Scan for the cell matching the given text and deliver its [x, y] coordinate at center. 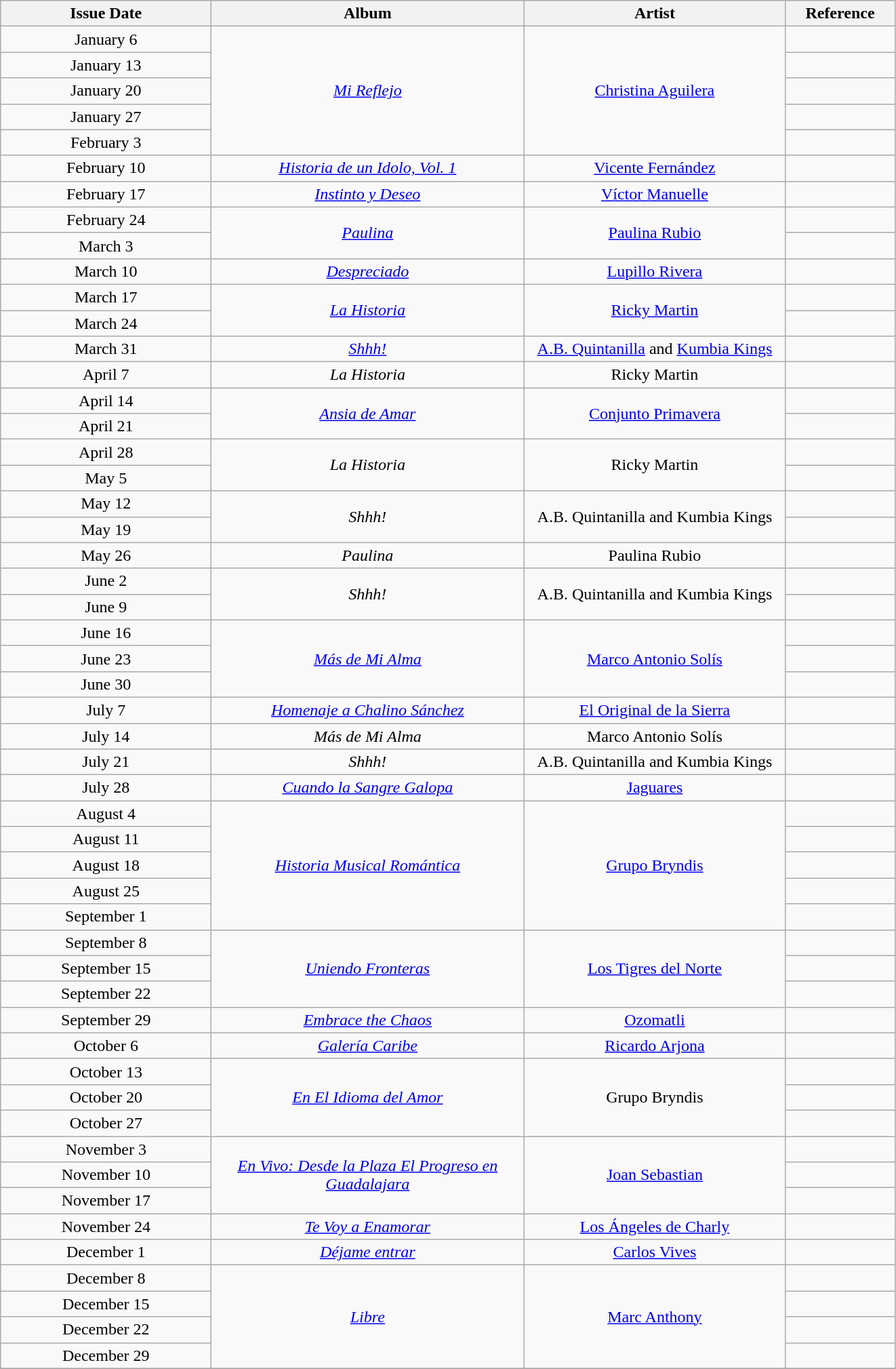
September 15 [106, 968]
March 17 [106, 297]
January 27 [106, 117]
October 13 [106, 1071]
Lupillo Rivera [655, 271]
January 20 [106, 91]
En El Idioma del Amor [367, 1097]
April 7 [106, 375]
Ansia de Amar [367, 414]
July 7 [106, 710]
Historia de un Idolo, Vol. 1 [367, 168]
May 26 [106, 555]
September 1 [106, 917]
Despreciado [367, 271]
November 24 [106, 1227]
February 24 [106, 220]
March 3 [106, 245]
February 17 [106, 194]
September 29 [106, 1020]
April 14 [106, 401]
Víctor Manuelle [655, 194]
Ozomatli [655, 1020]
Libre [367, 1317]
February 3 [106, 142]
March 10 [106, 271]
Los Ángeles de Charly [655, 1227]
Te Voy a Enamorar [367, 1227]
October 6 [106, 1046]
Mi Reflejo [367, 91]
Uniendo Fronteras [367, 968]
May 5 [106, 478]
June 23 [106, 658]
Embrace the Chaos [367, 1020]
October 20 [106, 1097]
January 6 [106, 39]
Cuando la Sangre Galopa [367, 788]
March 31 [106, 349]
December 15 [106, 1304]
Historia Musical Romántica [367, 865]
Christina Aguilera [655, 91]
August 4 [106, 814]
May 12 [106, 504]
December 29 [106, 1355]
November 10 [106, 1175]
Carlos Vives [655, 1252]
August 11 [106, 839]
July 14 [106, 736]
Joan Sebastian [655, 1175]
Conjunto Primavera [655, 414]
January 13 [106, 65]
September 22 [106, 994]
December 22 [106, 1330]
July 21 [106, 762]
May 19 [106, 530]
Reference [840, 14]
September 8 [106, 943]
Marc Anthony [655, 1317]
March 24 [106, 323]
August 25 [106, 891]
June 30 [106, 684]
Galería Caribe [367, 1046]
November 17 [106, 1201]
April 21 [106, 426]
April 28 [106, 452]
November 3 [106, 1149]
Issue Date [106, 14]
Jaguares [655, 788]
El Original de la Sierra [655, 710]
Ricardo Arjona [655, 1046]
Album [367, 14]
June 9 [106, 607]
June 2 [106, 581]
En Vivo: Desde la Plaza El Progreso en Guadalajara [367, 1175]
Vicente Fernández [655, 168]
Instinto y Deseo [367, 194]
August 18 [106, 865]
July 28 [106, 788]
Homenaje a Chalino Sánchez [367, 710]
Los Tigres del Norte [655, 968]
December 8 [106, 1278]
Déjame entrar [367, 1252]
Artist [655, 14]
June 16 [106, 633]
October 27 [106, 1123]
December 1 [106, 1252]
February 10 [106, 168]
